Extract the [x, y] coordinate from the center of the cell holding the provided text.  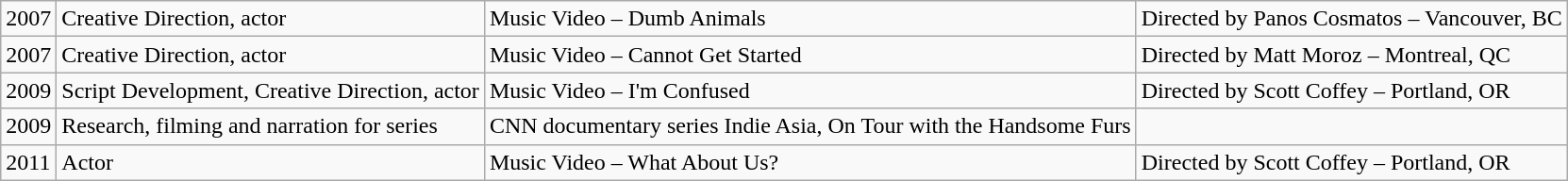
Directed by Panos Cosmatos – Vancouver, BC [1351, 19]
2011 [28, 162]
Research, filming and narration for series [271, 126]
Music Video – Dumb Animals [809, 19]
Music Video – What About Us? [809, 162]
Music Video – Cannot Get Started [809, 55]
Directed by Matt Moroz – Montreal, QC [1351, 55]
Actor [271, 162]
CNN documentary series Indie Asia, On Tour with the Handsome Furs [809, 126]
Script Development, Creative Direction, actor [271, 90]
Music Video – I'm Confused [809, 90]
